Scan for the cell matching the given text and deliver its [X, Y] coordinate at center. 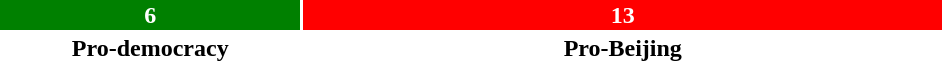
13 [622, 15]
6 [150, 15]
